Locate the cell with the specified text and output its [x, y] center coordinate. 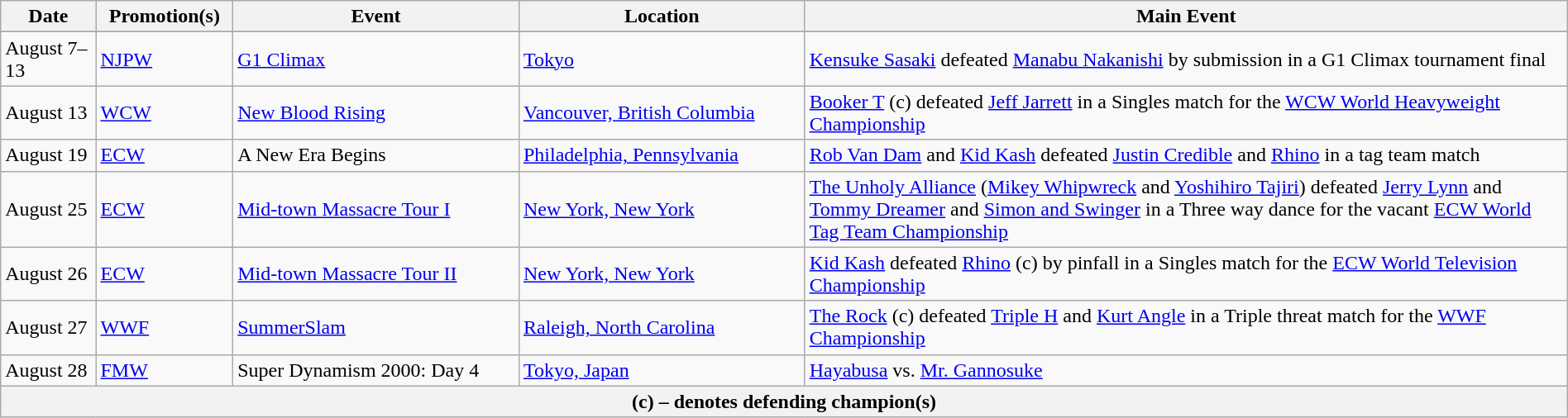
Promotion(s) [165, 17]
Mid-town Massacre Tour II [376, 274]
Mid-town Massacre Tour I [376, 209]
The Rock (c) defeated Triple H and Kurt Angle in a Triple threat match for the WWF Championship [1186, 327]
WCW [165, 112]
SummerSlam [376, 327]
Tokyo, Japan [662, 370]
August 28 [48, 370]
Super Dynamism 2000: Day 4 [376, 370]
August 13 [48, 112]
New Blood Rising [376, 112]
August 26 [48, 274]
Kensuke Sasaki defeated Manabu Nakanishi by submission in a G1 Climax tournament final [1186, 59]
August 27 [48, 327]
August 19 [48, 155]
Rob Van Dam and Kid Kash defeated Justin Credible and Rhino in a tag team match [1186, 155]
Hayabusa vs. Mr. Gannosuke [1186, 370]
Philadelphia, Pennsylvania [662, 155]
Main Event [1186, 17]
FMW [165, 370]
(c) – denotes defending champion(s) [784, 401]
August 25 [48, 209]
Vancouver, British Columbia [662, 112]
August 7–13 [48, 59]
Booker T (c) defeated Jeff Jarrett in a Singles match for the WCW World Heavyweight Championship [1186, 112]
G1 Climax [376, 59]
WWF [165, 327]
Event [376, 17]
Date [48, 17]
Tokyo [662, 59]
NJPW [165, 59]
Location [662, 17]
A New Era Begins [376, 155]
Raleigh, North Carolina [662, 327]
Kid Kash defeated Rhino (c) by pinfall in a Singles match for the ECW World Television Championship [1186, 274]
